Pinpoint the cell where the given text exists, returning its (X, Y) midpoint coordinate. 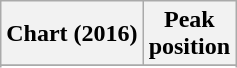
Peak position (189, 34)
Chart (2016) (72, 34)
